Find where the given text appears and provide that cell's center as (x, y) coordinate. 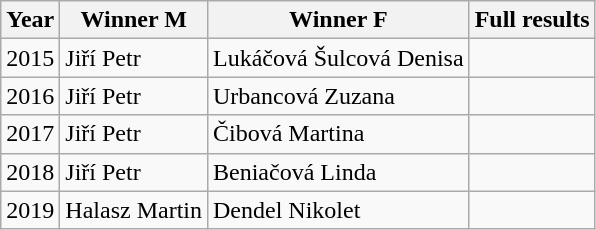
Year (30, 20)
2017 (30, 134)
Winner M (134, 20)
Čibová Martina (338, 134)
Full results (532, 20)
Urbancová Zuzana (338, 96)
2019 (30, 210)
2015 (30, 58)
Winner F (338, 20)
Halasz Martin (134, 210)
Beniačová Linda (338, 172)
2016 (30, 96)
2018 (30, 172)
Lukáčová Šulcová Denisa (338, 58)
Dendel Nikolet (338, 210)
